Detect which cell encompasses the target text, then output its [x, y] center coordinate. 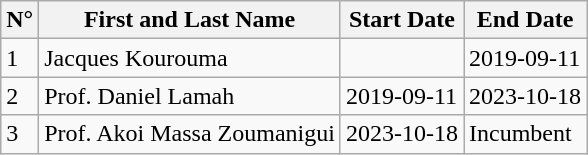
Prof. Akoi Massa Zoumanigui [190, 134]
End Date [526, 20]
2 [20, 96]
N° [20, 20]
Jacques Kourouma [190, 58]
Prof. Daniel Lamah [190, 96]
First and Last Name [190, 20]
3 [20, 134]
1 [20, 58]
Start Date [402, 20]
Incumbent [526, 134]
